Search for the cell housing the specified text and yield its [X, Y] center coordinate. 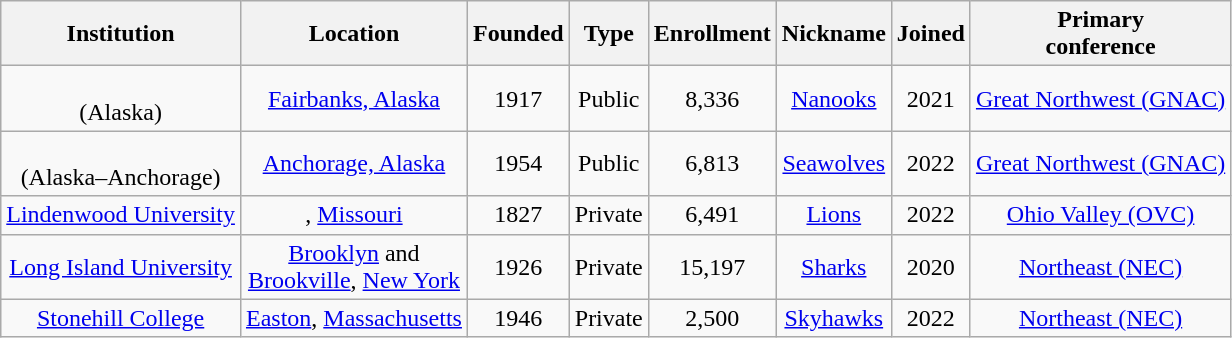
Founded [518, 34]
Sharks [834, 266]
Location [354, 34]
Anchorage, Alaska [354, 164]
Primaryconference [1100, 34]
8,336 [712, 98]
(Alaska–Anchorage) [121, 164]
1917 [518, 98]
Skyhawks [834, 318]
6,813 [712, 164]
Easton, Massachusetts [354, 318]
Fairbanks, Alaska [354, 98]
1946 [518, 318]
Joined [930, 34]
Institution [121, 34]
2020 [930, 266]
15,197 [712, 266]
Long Island University [121, 266]
Ohio Valley (OVC) [1100, 215]
6,491 [712, 215]
Brooklyn andBrookville, New York [354, 266]
Stonehill College [121, 318]
Lions [834, 215]
, Missouri [354, 215]
1926 [518, 266]
2021 [930, 98]
Type [608, 34]
Seawolves [834, 164]
Lindenwood University [121, 215]
Nickname [834, 34]
2,500 [712, 318]
Enrollment [712, 34]
(Alaska) [121, 98]
1954 [518, 164]
1827 [518, 215]
Nanooks [834, 98]
